Scan for the cell matching the given text and deliver its [X, Y] coordinate at center. 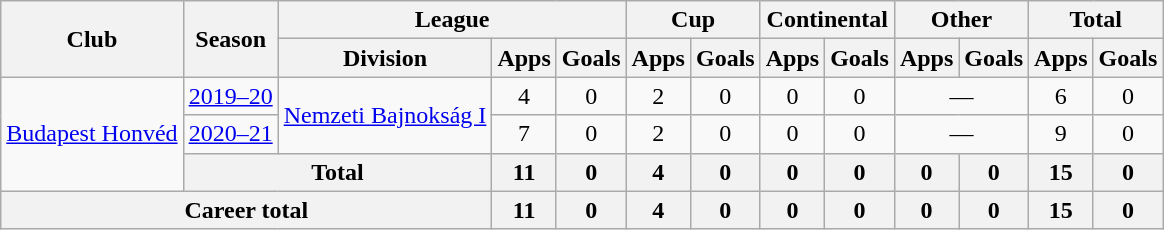
Division [385, 58]
Continental [827, 20]
Season [230, 39]
League [452, 20]
Cup [693, 20]
Budapest Honvéd [92, 134]
9 [1061, 134]
7 [524, 134]
Club [92, 39]
2019–20 [230, 96]
Nemzeti Bajnokság I [385, 115]
2020–21 [230, 134]
Career total [246, 210]
Other [961, 20]
6 [1061, 96]
